Extract the [x, y] coordinate from the center of the cell holding the provided text.  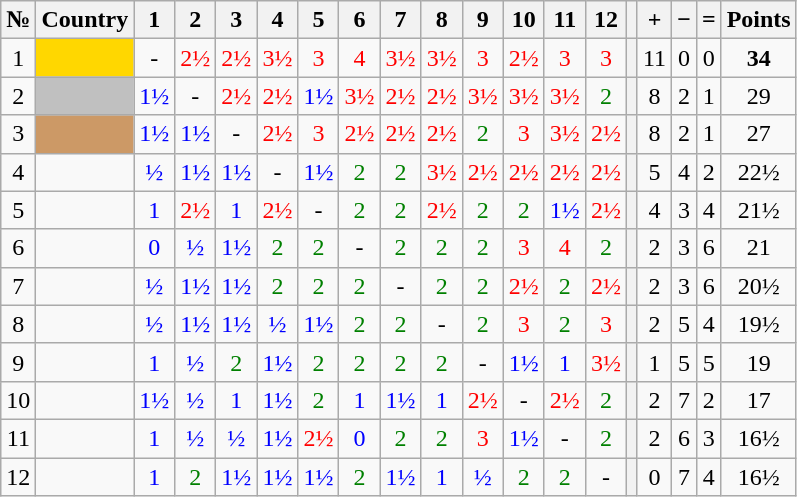
+ [654, 20]
22½ [758, 172]
− [684, 20]
27 [758, 134]
19 [758, 362]
17 [758, 400]
№ [18, 20]
34 [758, 58]
21½ [758, 210]
Points [758, 20]
Country [85, 20]
= [708, 20]
20½ [758, 286]
21 [758, 248]
19½ [758, 324]
29 [758, 96]
